Capture the cell that displays the provided text and extract its (X, Y) central coordinate. 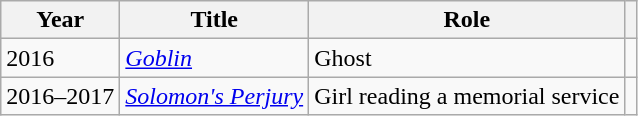
Solomon's Perjury (214, 96)
Ghost (467, 58)
Year (60, 20)
Girl reading a memorial service (467, 96)
Role (467, 20)
2016–2017 (60, 96)
Title (214, 20)
2016 (60, 58)
Goblin (214, 58)
